Detect which cell encompasses the target text, then output its [X, Y] center coordinate. 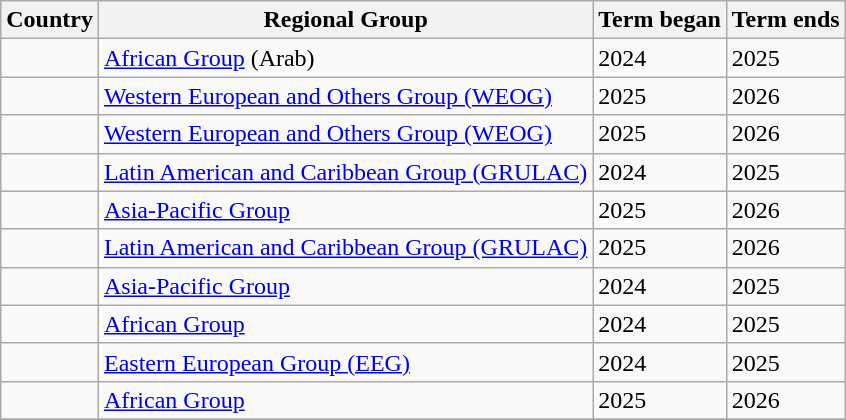
Term began [660, 20]
Eastern European Group (EEG) [345, 362]
Term ends [786, 20]
Regional Group [345, 20]
Country [50, 20]
African Group (Arab) [345, 58]
